Output the (X, Y) coordinate of the center of the cell containing the given text.  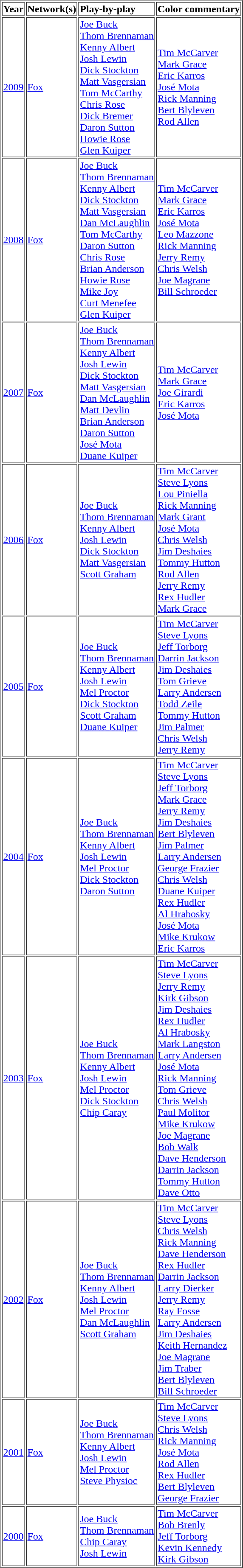
Tim McCarverMark GraceEric KarrosJosé MotaRick ManningBert BlylevenRod Allen (199, 87)
Tim McCarverSteve LyonsLou PiniellaRick ManningMark GrantJosé MotaChris WelshJim DeshaiesTommy HuttonRod AllenJerry RemyRex HudlerMark Grace (199, 540)
Tim McCarverSteve LyonsJeff TorborgDarrin JacksonJim DeshaiesTom GrieveLarry AndersenTodd Zeile Tommy HuttonJim PalmerChris WelshJerry Remy (199, 687)
2000 (13, 1536)
Joe BuckThom BrennamanKenny AlbertJosh LewinDick StocktonMatt VasgersianScott Graham (117, 540)
2009 (13, 87)
Joe BuckThom BrennamanKenny AlbertJosh LewinDick StocktonMatt VasgersianTom McCarthyChris RoseDick BremerDaron SuttonHowie RoseGlen Kuiper (117, 87)
2002 (13, 1299)
Joe BuckThom BrennamanKenny AlbertJosh LewinMel ProctorSteve Physioc (117, 1452)
Play-by-play (117, 8)
Joe BuckThom BrennamanKenny AlbertJosh LewinMel ProctorDick StocktonChip Caray (117, 1078)
Joe BuckThom BrennamanKenny AlbertJosh LewinDick StocktonMatt VasgersianDan McLaughlinMatt DevlinBrian AndersonDaron SuttonJosé MotaDuane Kuiper (117, 392)
2008 (13, 240)
Tim McCarverSteve LyonsChris WelshRick ManningJosé MotaRod AllenRex HudlerBert BlylevenGeorge Frazier (199, 1452)
Joe BuckThom BrennamanKenny AlbertJosh LewinMel ProctorDick StocktonScott GrahamDuane Kuiper (117, 687)
2004 (13, 856)
2006 (13, 540)
2003 (13, 1078)
Color commentary (199, 8)
Tim McCarverMark GraceJoe GirardiEric KarrosJosé Mota (199, 392)
Network(s) (52, 8)
2001 (13, 1452)
Tim McCarverMark GraceEric KarrosJosé MotaLeo MazzoneRick ManningJerry RemyChris WelshJoe MagraneBill Schroeder (199, 240)
2007 (13, 392)
Joe BuckThom BrennamanKenny AlbertJosh LewinMel ProctorDan McLaughlinScott Graham (117, 1299)
Joe BuckThom BrennamanKenny AlbertJosh LewinMel ProctorDick StocktonDaron Sutton (117, 856)
Year (13, 8)
Tim McCarverBob BrenlyJeff TorborgKevin KennedyKirk Gibson (199, 1536)
2005 (13, 687)
Joe BuckThom BrennamanChip CarayJosh Lewin (117, 1536)
